Detect which cell encompasses the target text, then output its (x, y) center coordinate. 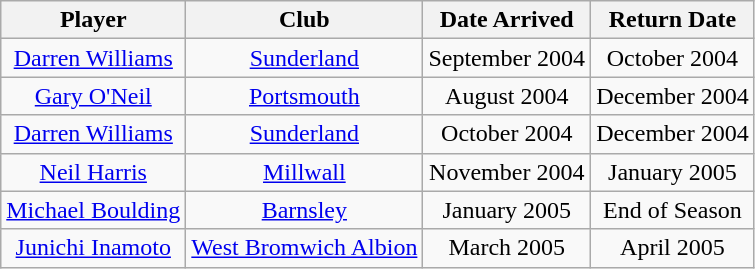
Return Date (673, 20)
Date Arrived (507, 20)
Portsmouth (304, 96)
Barnsley (304, 210)
Neil Harris (94, 172)
Michael Boulding (94, 210)
Junichi Inamoto (94, 248)
Player (94, 20)
April 2005 (673, 248)
August 2004 (507, 96)
Club (304, 20)
Millwall (304, 172)
Gary O'Neil (94, 96)
March 2005 (507, 248)
September 2004 (507, 58)
West Bromwich Albion (304, 248)
November 2004 (507, 172)
End of Season (673, 210)
